Determine the [X, Y] coordinate at the center of the cell enclosing the given text.  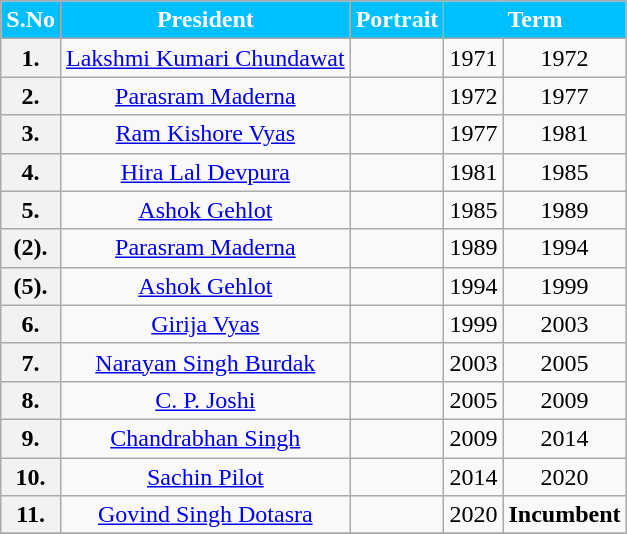
4. [31, 172]
Govind Singh Dotasra [205, 515]
1971 [474, 58]
C. P. Joshi [205, 400]
Hira Lal Devpura [205, 172]
(5). [31, 286]
8. [31, 400]
3. [31, 134]
5. [31, 210]
Lakshmi Kumari Chundawat [205, 58]
Incumbent [564, 515]
Sachin Pilot [205, 477]
10. [31, 477]
2. [31, 96]
6. [31, 324]
Chandrabhan Singh [205, 438]
7. [31, 362]
9. [31, 438]
Ram Kishore Vyas [205, 134]
President [205, 20]
11. [31, 515]
S.No [31, 20]
Term [535, 20]
Narayan Singh Burdak [205, 362]
1. [31, 58]
(2). [31, 248]
Portrait [397, 20]
Girija Vyas [205, 324]
